Locate the cell with the specified text and output its (x, y) center coordinate. 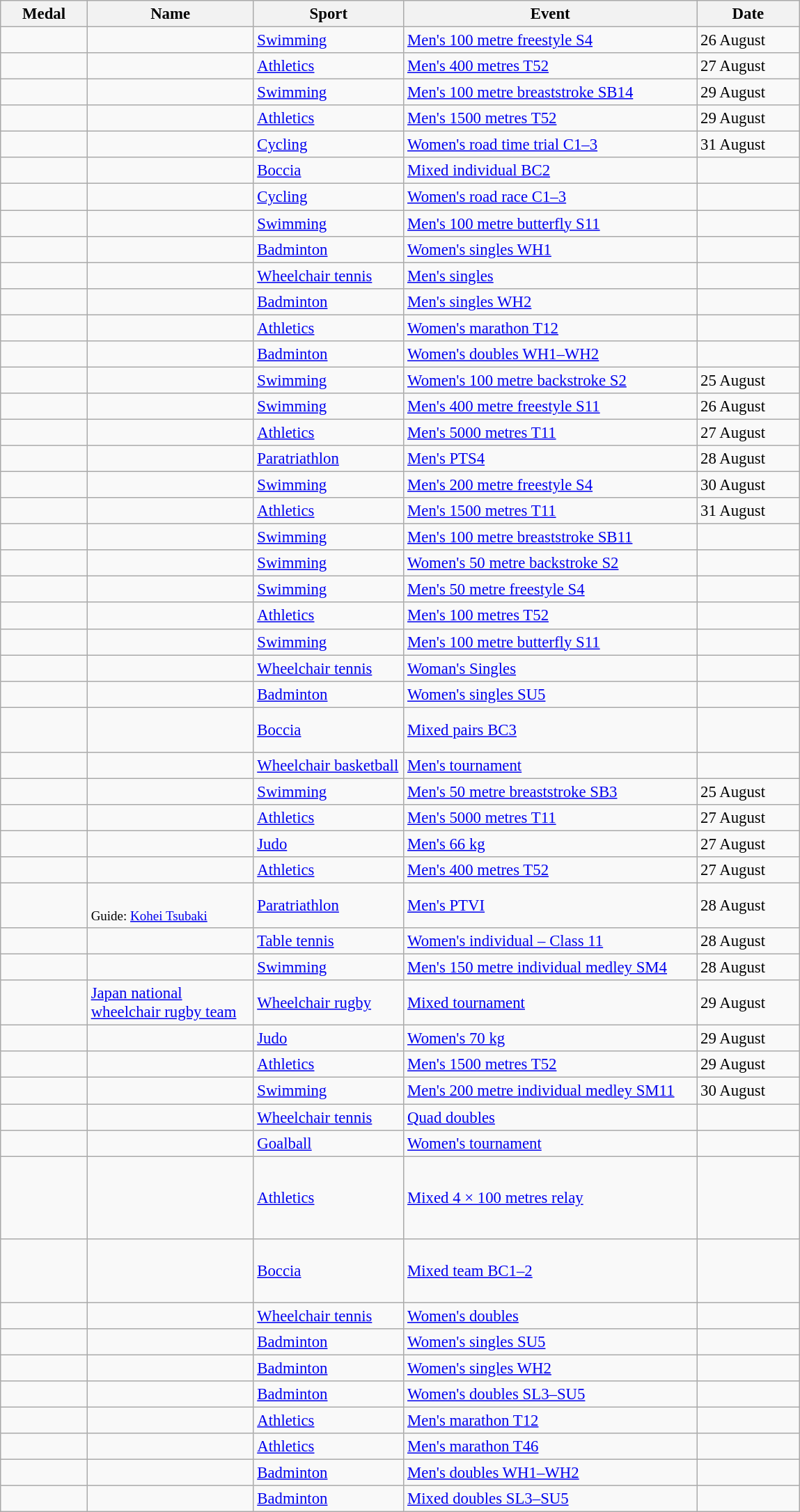
Mixed doubles SL3–SU5 (550, 1499)
Men's singles (550, 276)
Mixed individual BC2 (550, 171)
Table tennis (329, 941)
Men's 100 metre breaststroke SB11 (550, 537)
Mixed 4 × 100 metres relay (550, 1197)
Women's road race C1–3 (550, 197)
Men's marathon T12 (550, 1420)
Japan national wheelchair rugby team (170, 1002)
Woman's Singles (550, 668)
Women's tournament (550, 1143)
Men's singles WH2 (550, 301)
Men's 400 metre freestyle S11 (550, 407)
Women's marathon T12 (550, 328)
Mixed tournament (550, 1002)
Mixed team BC1–2 (550, 1270)
Quad doubles (550, 1117)
Women's singles WH2 (550, 1368)
Goalball (329, 1143)
Men's 100 metre breaststroke SB14 (550, 93)
Wheelchair rugby (329, 1002)
Medal (45, 14)
Men's PTS4 (550, 459)
Men's 200 metre freestyle S4 (550, 485)
Guide: Kohei Tsubaki (170, 906)
Men's 100 metres T52 (550, 616)
Women's 100 metre backstroke S2 (550, 380)
Women's individual – Class 11 (550, 941)
Men's 66 kg (550, 844)
Mixed pairs BC3 (550, 730)
Wheelchair basketball (329, 766)
Men's 1500 metres T11 (550, 511)
Women's doubles SL3–SU5 (550, 1394)
Sport (329, 14)
Men's 100 metre freestyle S4 (550, 40)
Event (550, 14)
Name (170, 14)
Women's singles WH1 (550, 249)
Women's doubles WH1–WH2 (550, 354)
Women's 70 kg (550, 1039)
Men's marathon T46 (550, 1447)
Women's road time trial C1–3 (550, 145)
Date (748, 14)
Men's doubles WH1–WH2 (550, 1473)
Men's tournament (550, 766)
Men's PTVI (550, 906)
Men's 50 metre freestyle S4 (550, 590)
Women's 50 metre backstroke S2 (550, 563)
Men's 50 metre breaststroke SB3 (550, 792)
Women's doubles (550, 1316)
Men's 200 metre individual medley SM11 (550, 1091)
Men's 150 metre individual medley SM4 (550, 968)
